Locate the cell with the specified text and output its (X, Y) center coordinate. 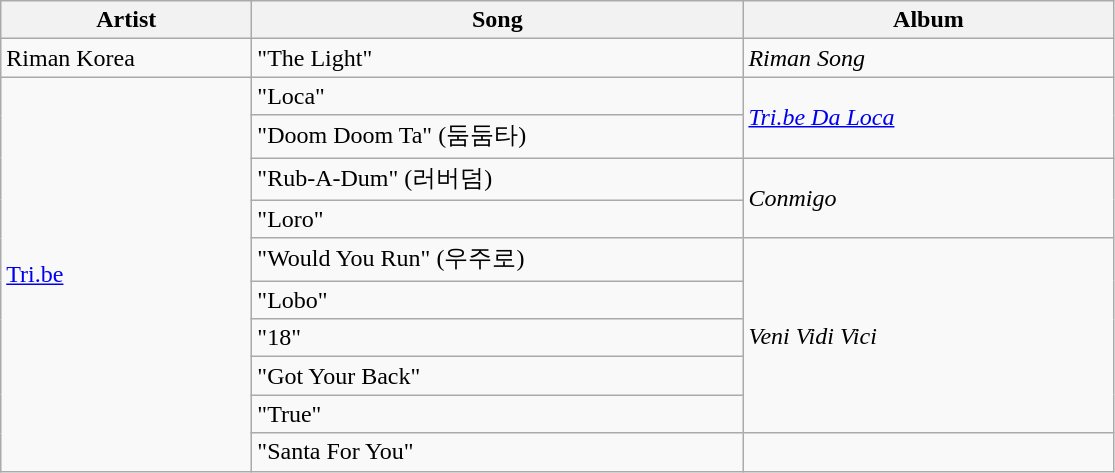
"Lobo" (498, 300)
"Would You Run" (우주로) (498, 260)
"Loro" (498, 219)
"True" (498, 414)
Tri.be (126, 274)
Conmigo (928, 198)
"Santa For You" (498, 452)
Album (928, 20)
"Loca" (498, 96)
Veni Vidi Vici (928, 336)
"Rub-A-Dum" (러버덤) (498, 180)
"18" (498, 338)
"Doom Doom Ta" (둠둠타) (498, 136)
Artist (126, 20)
Riman Korea (126, 58)
"Got Your Back" (498, 376)
"The Light" (498, 58)
Song (498, 20)
Tri.be Da Loca (928, 118)
Riman Song (928, 58)
